Pinpoint the cell where the given text exists, returning its [x, y] midpoint coordinate. 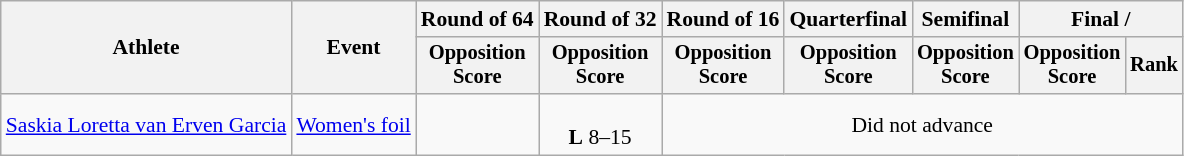
Rank [1154, 66]
Semifinal [966, 19]
L 8–15 [600, 124]
Round of 16 [724, 19]
Saskia Loretta van Erven Garcia [146, 124]
Round of 64 [478, 19]
Did not advance [922, 124]
Women's foil [353, 124]
Quarterfinal [848, 19]
Event [353, 48]
Round of 32 [600, 19]
Athlete [146, 48]
Final / [1101, 19]
